Extract the (x, y) coordinate from the center of the cell holding the provided text.  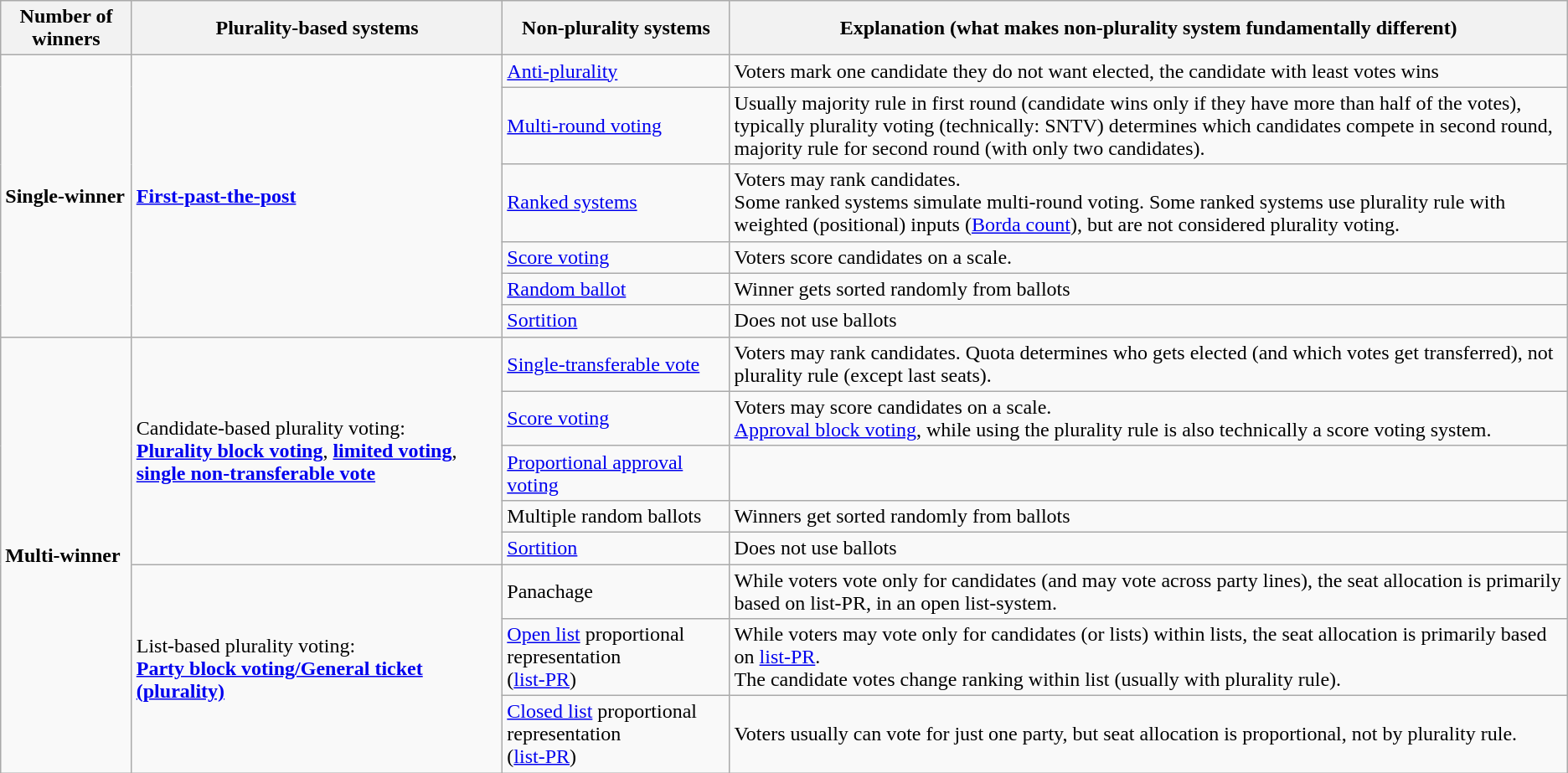
Candidate-based plurality voting:Plurality block voting, limited voting, single non-transferable vote (317, 451)
Random ballot (616, 289)
Ranked systems (616, 203)
Proportional approval voting (616, 472)
Multi-winner (66, 554)
While voters vote only for candidates (and may vote across party lines), the seat allocation is primarily based on list-PR, in an open list-system. (1148, 591)
Explanation (what makes non-plurality system fundamentally different) (1148, 28)
Single-transferable vote (616, 363)
First-past-the-post (317, 196)
Closed list proportional representation(list-PR) (616, 734)
List-based plurality voting:Party block voting/General ticket (plurality) (317, 668)
Multiple random ballots (616, 516)
Number of winners (66, 28)
Voters may score candidates on a scale.Approval block voting, while using the plurality rule is also technically a score voting system. (1148, 419)
Plurality-based systems (317, 28)
Non-plurality systems (616, 28)
Anti-plurality (616, 71)
Single-winner (66, 196)
Voters may rank candidates. Quota determines who gets elected (and which votes get transferred), not plurality rule (except last seats). (1148, 363)
Multi-round voting (616, 126)
Panachage (616, 591)
Voters score candidates on a scale. (1148, 257)
Winners get sorted randomly from ballots (1148, 516)
Voters usually can vote for just one party, but seat allocation is proportional, not by plurality rule. (1148, 734)
Voters mark one candidate they do not want elected, the candidate with least votes wins (1148, 71)
Winner gets sorted randomly from ballots (1148, 289)
Open list proportional representation(list-PR) (616, 657)
